Find where the given text appears and provide that cell's center as (x, y) coordinate. 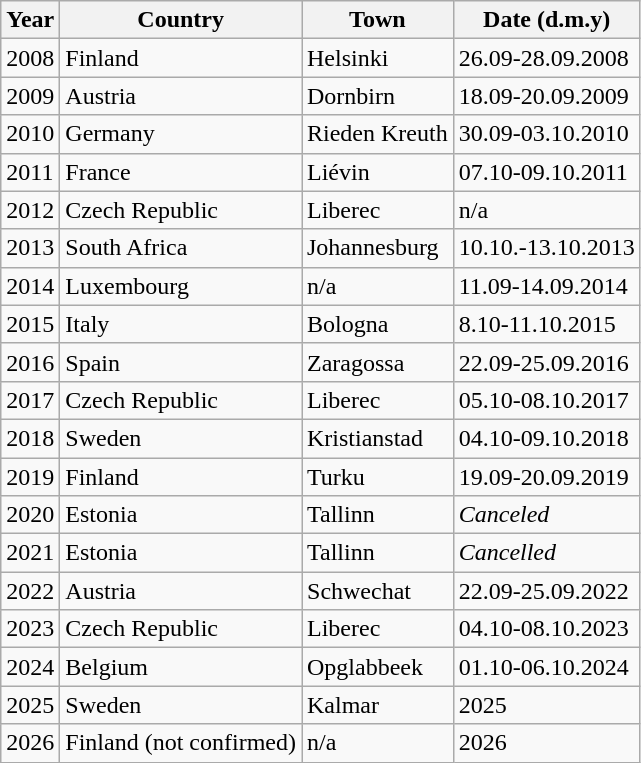
France (181, 172)
2022 (30, 591)
Date (d.m.y) (546, 20)
18.09-20.09.2009 (546, 96)
2019 (30, 477)
22.09-25.09.2022 (546, 591)
07.10-09.10.2011 (546, 172)
2020 (30, 515)
2024 (30, 667)
Italy (181, 324)
04.10-08.10.2023 (546, 629)
Kristianstad (378, 438)
30.09-03.10.2010 (546, 134)
Belgium (181, 667)
Schwechat (378, 591)
19.09-20.09.2019 (546, 477)
05.10-08.10.2017 (546, 400)
South Africa (181, 248)
01.10-06.10.2024 (546, 667)
Opglabbeek (378, 667)
Canceled (546, 515)
Liévin (378, 172)
2023 (30, 629)
Cancelled (546, 553)
2011 (30, 172)
Germany (181, 134)
2013 (30, 248)
2014 (30, 286)
Zaragossa (378, 362)
10.10.-13.10.2013 (546, 248)
04.10-09.10.2018 (546, 438)
Finland (not confirmed) (181, 743)
2008 (30, 58)
2016 (30, 362)
Helsinki (378, 58)
Country (181, 20)
Town (378, 20)
2018 (30, 438)
2009 (30, 96)
Spain (181, 362)
Luxembourg (181, 286)
2021 (30, 553)
Turku (378, 477)
Bologna (378, 324)
11.09-14.09.2014 (546, 286)
26.09-28.09.2008 (546, 58)
2017 (30, 400)
8.10-11.10.2015 (546, 324)
2012 (30, 210)
Kalmar (378, 705)
2015 (30, 324)
2010 (30, 134)
Johannesburg (378, 248)
22.09-25.09.2016 (546, 362)
Year (30, 20)
Dornbirn (378, 96)
Rieden Kreuth (378, 134)
